Pinpoint the cell where the given text exists, returning its (x, y) midpoint coordinate. 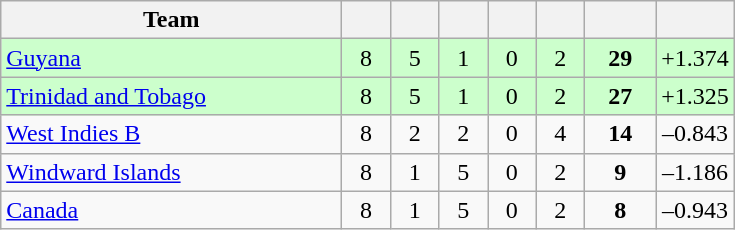
Trinidad and Tobago (172, 96)
–0.843 (696, 134)
+1.374 (696, 58)
Guyana (172, 58)
Windward Islands (172, 172)
Canada (172, 210)
29 (620, 58)
27 (620, 96)
–0.943 (696, 210)
Team (172, 20)
West Indies B (172, 134)
4 (560, 134)
14 (620, 134)
9 (620, 172)
–1.186 (696, 172)
+1.325 (696, 96)
